Output the [X, Y] coordinate of the center of the cell containing the given text.  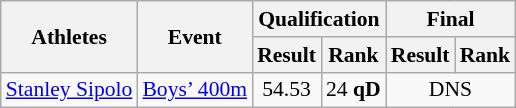
24 qD [354, 90]
Final [450, 19]
Athletes [70, 36]
Boys’ 400m [194, 90]
Stanley Sipolo [70, 90]
54.53 [286, 90]
DNS [450, 90]
Qualification [319, 19]
Event [194, 36]
